Pinpoint the cell where the given text exists, returning its [x, y] midpoint coordinate. 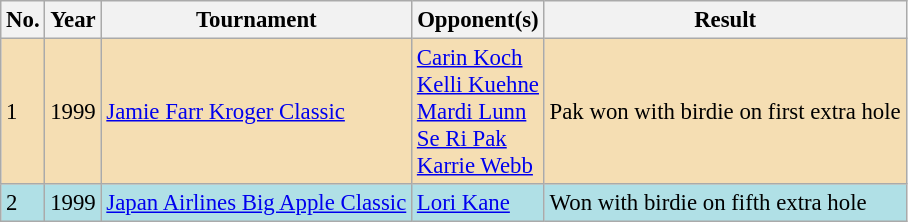
Jamie Farr Kroger Classic [256, 112]
2 [23, 203]
Japan Airlines Big Apple Classic [256, 203]
1 [23, 112]
Result [725, 20]
Pak won with birdie on first extra hole [725, 112]
Lori Kane [478, 203]
Tournament [256, 20]
No. [23, 20]
Year [73, 20]
Carin Koch Kelli Kuehne Mardi Lunn Se Ri Pak Karrie Webb [478, 112]
Opponent(s) [478, 20]
Won with birdie on fifth extra hole [725, 203]
